Return the (X, Y) coordinate for the center point of the cell that contains the specified text.  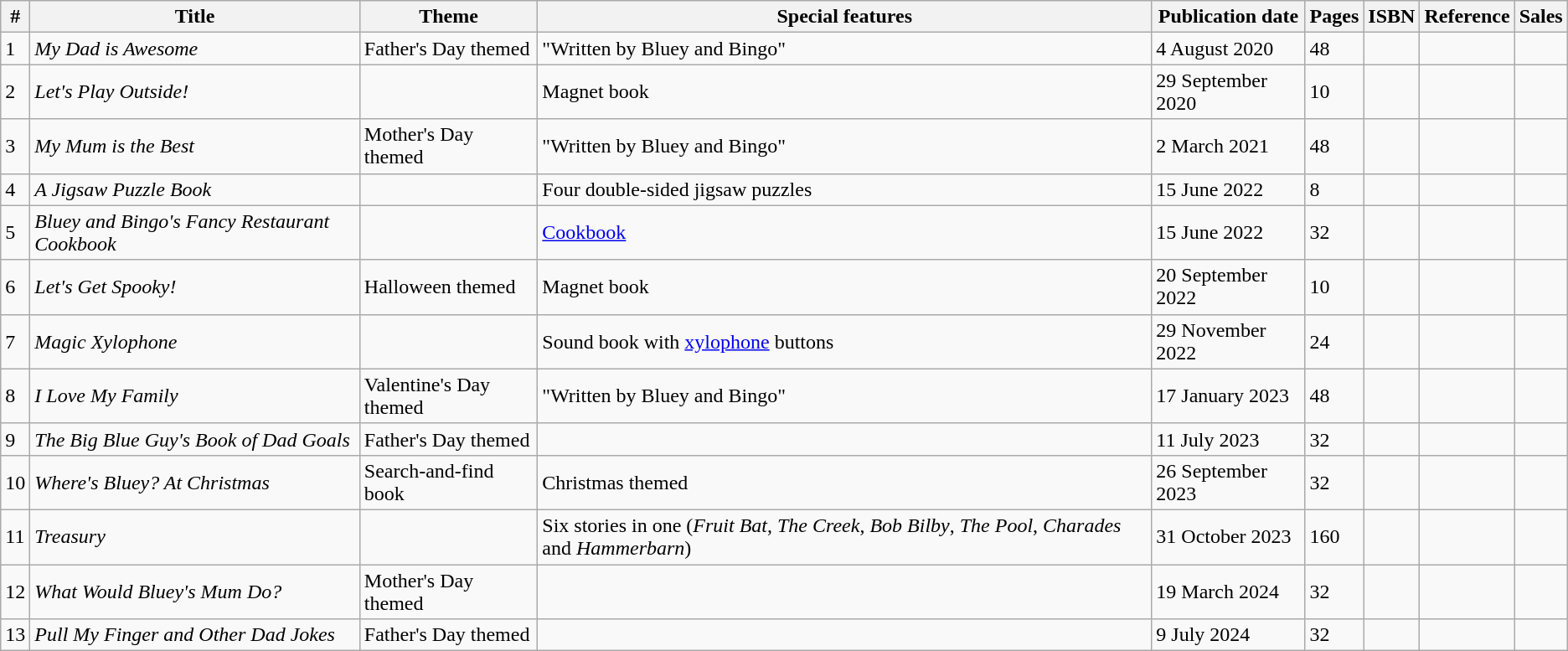
5 (15, 233)
Four double-sided jigsaw puzzles (844, 189)
4 August 2020 (1228, 49)
3 (15, 146)
Pages (1334, 17)
12 (15, 592)
Magic Xylophone (194, 342)
9 July 2024 (1228, 635)
What Would Bluey's Mum Do? (194, 592)
Cookbook (844, 233)
1 (15, 49)
Theme (449, 17)
Publication date (1228, 17)
26 September 2023 (1228, 483)
A Jigsaw Puzzle Book (194, 189)
13 (15, 635)
Pull My Finger and Other Dad Jokes (194, 635)
29 November 2022 (1228, 342)
Sound book with xylophone buttons (844, 342)
29 September 2020 (1228, 92)
Bluey and Bingo's Fancy Restaurant Cookbook (194, 233)
17 January 2023 (1228, 395)
7 (15, 342)
20 September 2022 (1228, 287)
I Love My Family (194, 395)
Search-and-find book (449, 483)
My Dad is Awesome (194, 49)
Let's Get Spooky! (194, 287)
19 March 2024 (1228, 592)
Reference (1467, 17)
160 (1334, 536)
9 (15, 439)
2 (15, 92)
11 (15, 536)
# (15, 17)
Title (194, 17)
Sales (1541, 17)
Valentine's Day themed (449, 395)
Let's Play Outside! (194, 92)
2 March 2021 (1228, 146)
24 (1334, 342)
11 July 2023 (1228, 439)
My Mum is the Best (194, 146)
Christmas themed (844, 483)
Where's Bluey? At Christmas (194, 483)
31 October 2023 (1228, 536)
ISBN (1392, 17)
Halloween themed (449, 287)
The Big Blue Guy's Book of Dad Goals (194, 439)
Special features (844, 17)
Treasury (194, 536)
4 (15, 189)
Six stories in one (Fruit Bat, The Creek, Bob Bilby, The Pool, Charades and Hammerbarn) (844, 536)
6 (15, 287)
